Detect which cell encompasses the target text, then output its (x, y) center coordinate. 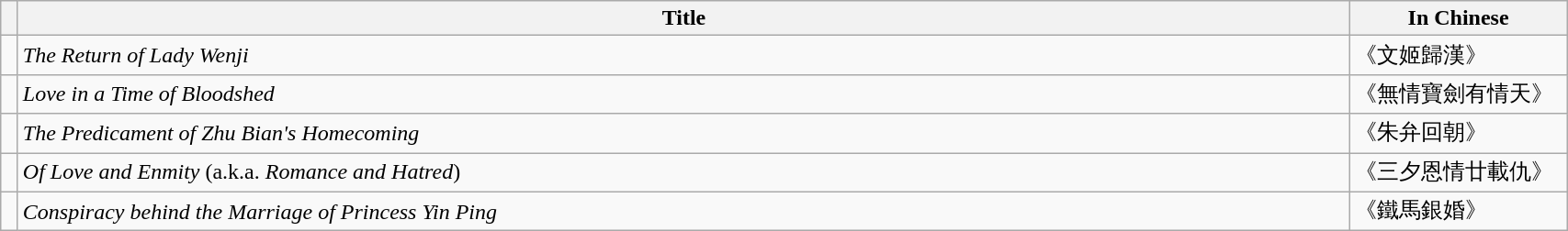
《鐵馬銀婚》 (1459, 211)
Conspiracy behind the Marriage of Princess Yin Ping (683, 211)
Of Love and Enmity (a.k.a. Romance and Hatred) (683, 172)
《文姬歸漢》 (1459, 55)
The Predicament of Zhu Bian's Homecoming (683, 134)
Title (683, 18)
《三夕恩情廿載仇》 (1459, 172)
《朱弁回朝》 (1459, 134)
《無情寶劍有情天》 (1459, 93)
In Chinese (1459, 18)
Love in a Time of Bloodshed (683, 93)
The Return of Lady Wenji (683, 55)
